Output the (X, Y) coordinate of the center of the cell containing the given text.  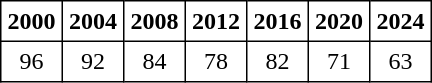
2008 (155, 21)
92 (93, 61)
63 (401, 61)
82 (278, 61)
2024 (401, 21)
2016 (278, 21)
71 (339, 61)
84 (155, 61)
2012 (216, 21)
2000 (32, 21)
96 (32, 61)
2020 (339, 21)
2004 (93, 21)
78 (216, 61)
